Determine the (x, y) coordinate at the center of the cell enclosing the given text.  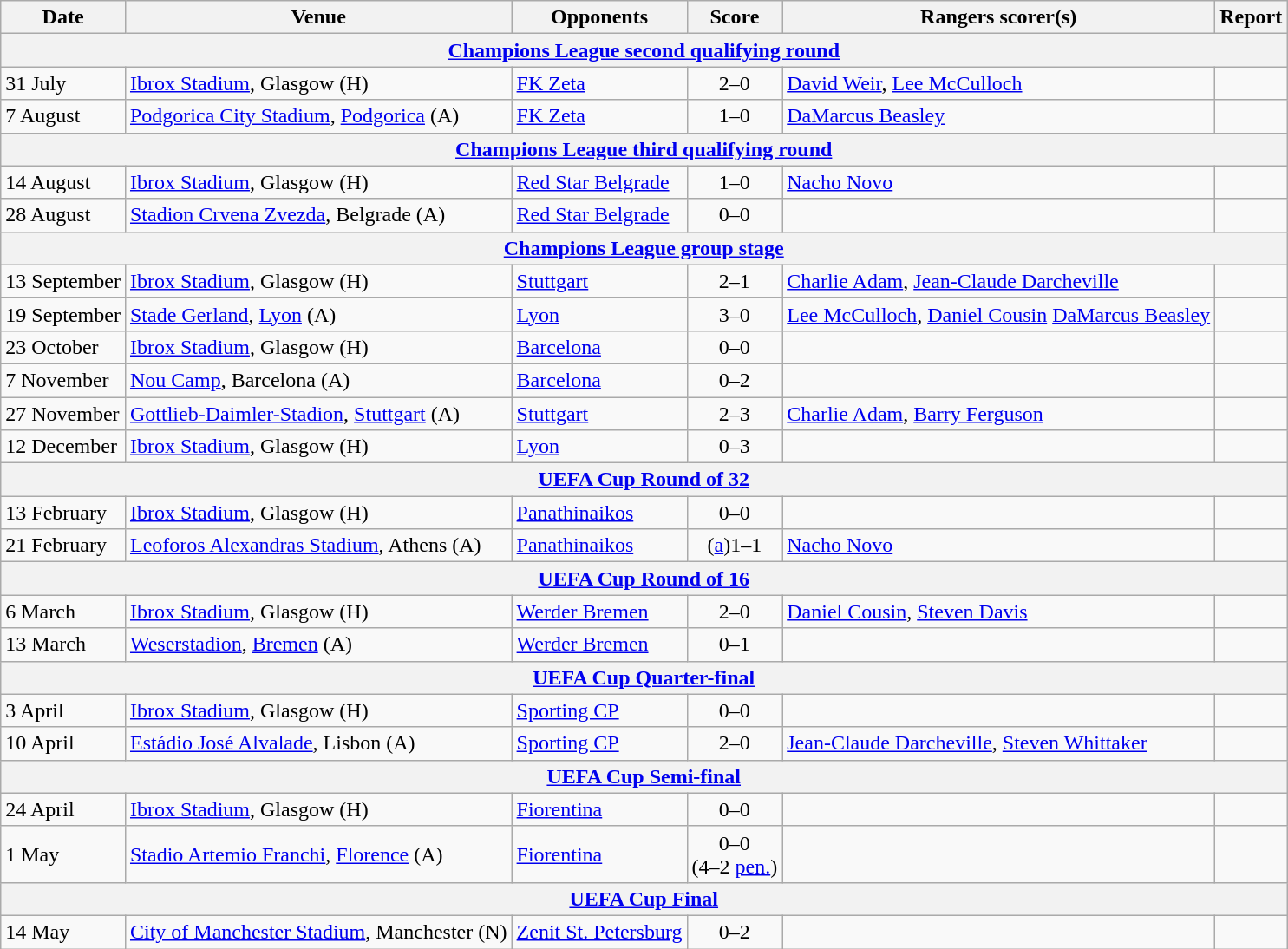
28 August (63, 215)
UEFA Cup Semi-final (644, 776)
Weserstadion, Bremen (A) (318, 645)
UEFA Cup Final (644, 899)
2–3 (735, 414)
Champions League second qualifying round (644, 50)
Stadio Artemio Franchi, Florence (A) (318, 854)
0–3 (735, 447)
3–0 (735, 314)
UEFA Cup Round of 32 (644, 480)
David Weir, Lee McCulloch (999, 83)
6 March (63, 612)
14 August (63, 182)
Charlie Adam, Jean-Claude Darcheville (999, 281)
Zenit St. Petersburg (599, 932)
Rangers scorer(s) (999, 17)
Lee McCulloch, Daniel Cousin DaMarcus Beasley (999, 314)
10 April (63, 743)
Gottlieb-Daimler-Stadion, Stuttgart (A) (318, 414)
DaMarcus Beasley (999, 116)
Champions League third qualifying round (644, 149)
Estádio José Alvalade, Lisbon (A) (318, 743)
Nou Camp, Barcelona (A) (318, 380)
14 May (63, 932)
3 April (63, 710)
24 April (63, 809)
12 December (63, 447)
Opponents (599, 17)
0–1 (735, 645)
7 August (63, 116)
13 September (63, 281)
21 February (63, 546)
Date (63, 17)
Jean-Claude Darcheville, Steven Whittaker (999, 743)
Charlie Adam, Barry Ferguson (999, 414)
Stadion Crvena Zvezda, Belgrade (A) (318, 215)
31 July (63, 83)
Score (735, 17)
19 September (63, 314)
13 February (63, 513)
Report (1251, 17)
Daniel Cousin, Steven Davis (999, 612)
27 November (63, 414)
2–1 (735, 281)
Podgorica City Stadium, Podgorica (A) (318, 116)
Venue (318, 17)
UEFA Cup Quarter-final (644, 677)
13 March (63, 645)
Champions League group stage (644, 248)
0–0 (4–2 pen.) (735, 854)
City of Manchester Stadium, Manchester (N) (318, 932)
1 May (63, 854)
UEFA Cup Round of 16 (644, 579)
Leoforos Alexandras Stadium, Athens (A) (318, 546)
Stade Gerland, Lyon (A) (318, 314)
(a)1–1 (735, 546)
23 October (63, 347)
7 November (63, 380)
